For the text-containing cell, return its midpoint in (X, Y) coordinate format. 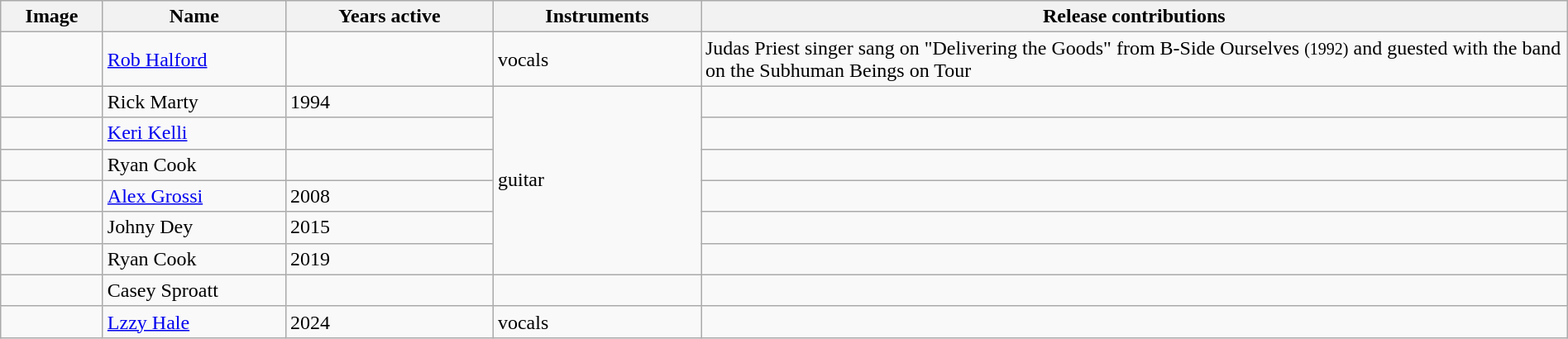
Release contributions (1135, 17)
Instruments (597, 17)
Image (52, 17)
2019 (389, 259)
Name (194, 17)
Rick Marty (194, 102)
Alex Grossi (194, 196)
1994 (389, 102)
Lzzy Hale (194, 322)
2024 (389, 322)
guitar (597, 180)
Casey Sproatt (194, 290)
Years active (389, 17)
2008 (389, 196)
2015 (389, 227)
Keri Kelli (194, 133)
Judas Priest singer sang on "Delivering the Goods" from B-Side Ourselves (1992) and guested with the band on the Subhuman Beings on Tour (1135, 60)
Johny Dey (194, 227)
Rob Halford (194, 60)
